Output the [x, y] coordinate of the center of the cell containing the given text.  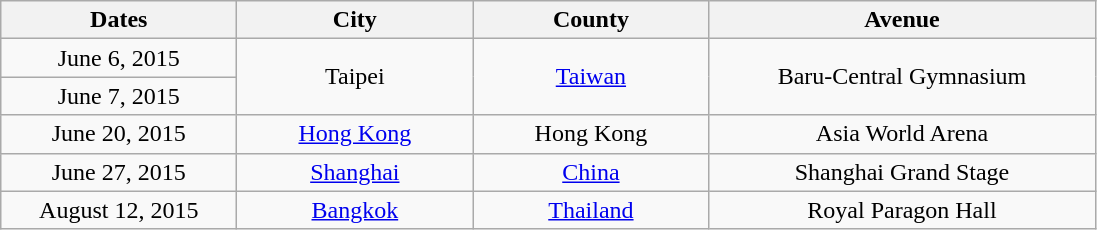
Shanghai Grand Stage [902, 172]
County [591, 20]
June 6, 2015 [119, 58]
City [355, 20]
Taiwan [591, 77]
Royal Paragon Hall [902, 210]
Baru-Central Gymnasium [902, 77]
Bangkok [355, 210]
Taipei [355, 77]
China [591, 172]
June 27, 2015 [119, 172]
Asia World Arena [902, 134]
June 7, 2015 [119, 96]
Thailand [591, 210]
Dates [119, 20]
June 20, 2015 [119, 134]
Shanghai [355, 172]
Avenue [902, 20]
August 12, 2015 [119, 210]
